Search for the cell housing the specified text and yield its (x, y) center coordinate. 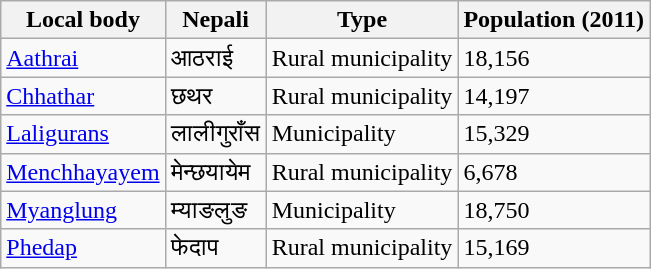
Chhathar (83, 96)
Nepali (216, 20)
लालीगुराँस (216, 134)
15,329 (554, 134)
म्याङलुङ (216, 210)
Local body (83, 20)
18,156 (554, 58)
6,678 (554, 172)
Aathrai (83, 58)
Phedap (83, 248)
15,169 (554, 248)
Population (2011) (554, 20)
14,197 (554, 96)
आठराई (216, 58)
Laligurans (83, 134)
Menchhayayem (83, 172)
फेदाप (216, 248)
Myanglung (83, 210)
मेन्छयायेम (216, 172)
Type (362, 20)
18,750 (554, 210)
छथर (216, 96)
